Capture the cell that displays the provided text and extract its [x, y] central coordinate. 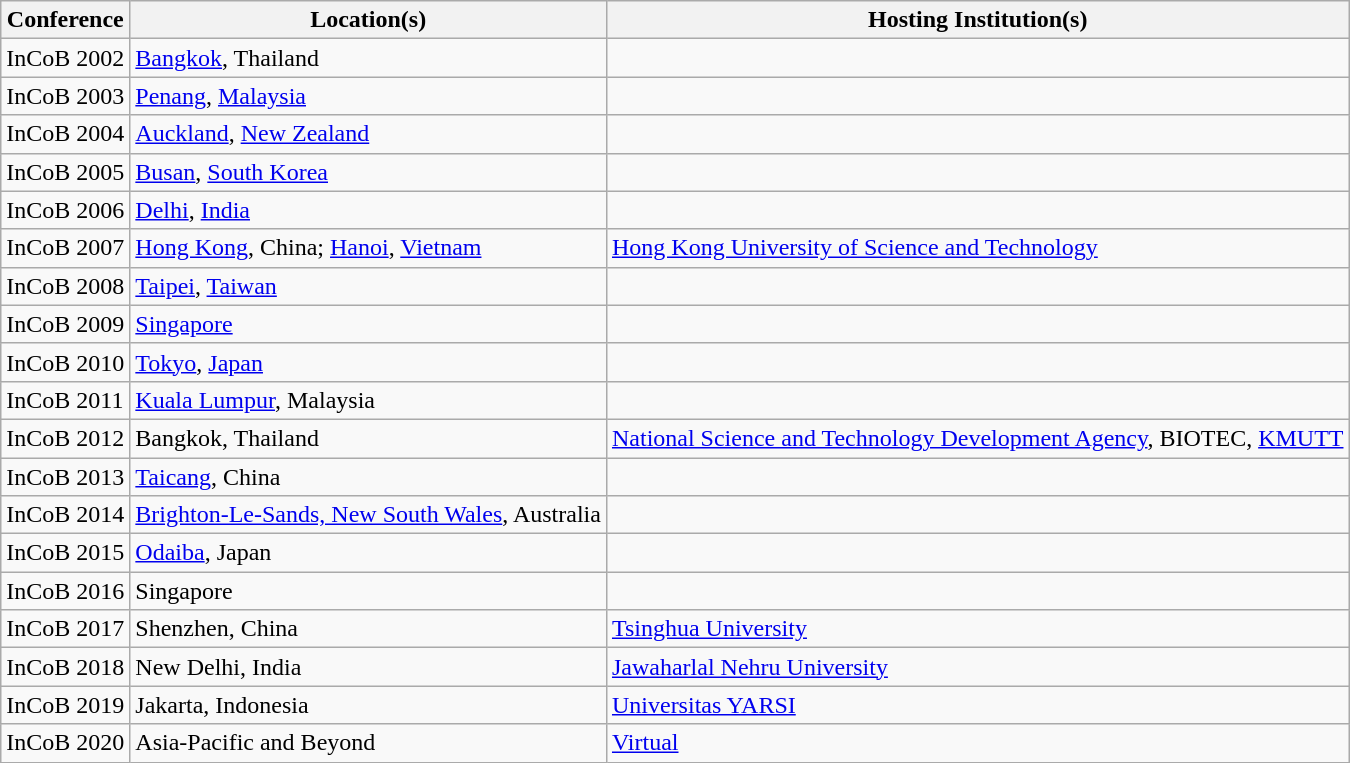
Taicang, China [368, 477]
Hong Kong, China; Hanoi, Vietnam [368, 248]
InCoB 2015 [66, 553]
Universitas YARSI [978, 705]
Conference [66, 20]
Hosting Institution(s) [978, 20]
Taipei, Taiwan [368, 286]
InCoB 2003 [66, 96]
Odaiba, Japan [368, 553]
InCoB 2007 [66, 248]
New Delhi, India [368, 667]
Kuala Lumpur, Malaysia [368, 400]
InCoB 2002 [66, 58]
InCoB 2013 [66, 477]
InCoB 2019 [66, 705]
Jawaharlal Nehru University [978, 667]
InCoB 2012 [66, 438]
Brighton-Le-Sands, New South Wales, Australia [368, 515]
InCoB 2017 [66, 629]
InCoB 2004 [66, 134]
Delhi, India [368, 210]
InCoB 2005 [66, 172]
Shenzhen, China [368, 629]
Auckland, New Zealand [368, 134]
Hong Kong University of Science and Technology [978, 248]
InCoB 2008 [66, 286]
Tokyo, Japan [368, 362]
InCoB 2010 [66, 362]
InCoB 2009 [66, 324]
Asia-Pacific and Beyond [368, 743]
Penang, Malaysia [368, 96]
Location(s) [368, 20]
InCoB 2020 [66, 743]
InCoB 2006 [66, 210]
InCoB 2016 [66, 591]
Virtual [978, 743]
InCoB 2018 [66, 667]
Tsinghua University [978, 629]
Jakarta, Indonesia [368, 705]
InCoB 2014 [66, 515]
InCoB 2011 [66, 400]
National Science and Technology Development Agency, BIOTEC, KMUTT [978, 438]
Busan, South Korea [368, 172]
